Determine the (x, y) coordinate at the center of the cell enclosing the given text.  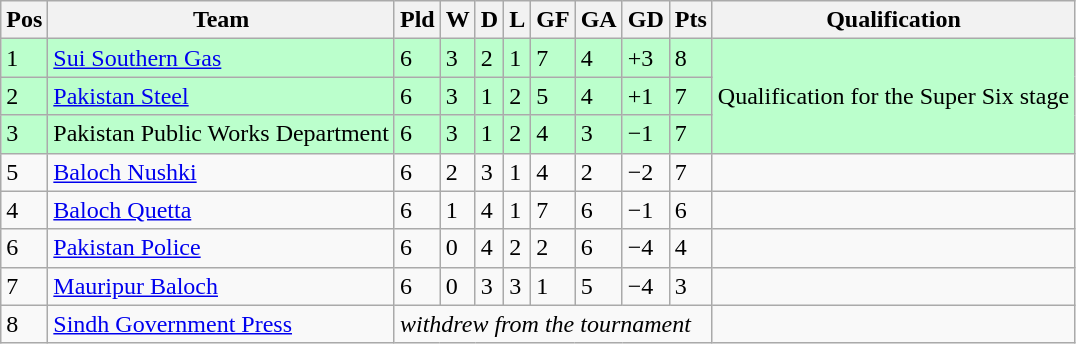
Qualification (893, 20)
W (458, 20)
Pos (24, 20)
+1 (646, 96)
Qualification for the Super Six stage (893, 96)
Pld (417, 20)
withdrew from the tournament (553, 324)
GD (646, 20)
Mauripur Baloch (222, 286)
+3 (646, 58)
Pts (690, 20)
Sindh Government Press (222, 324)
Pakistan Police (222, 248)
GA (598, 20)
L (518, 20)
D (489, 20)
Sui Southern Gas (222, 58)
Team (222, 20)
Baloch Nushki (222, 172)
Pakistan Public Works Department (222, 134)
GF (553, 20)
Pakistan Steel (222, 96)
−2 (646, 172)
Baloch Quetta (222, 210)
